From the cell containing the given text, extract its center point as [X, Y] coordinate. 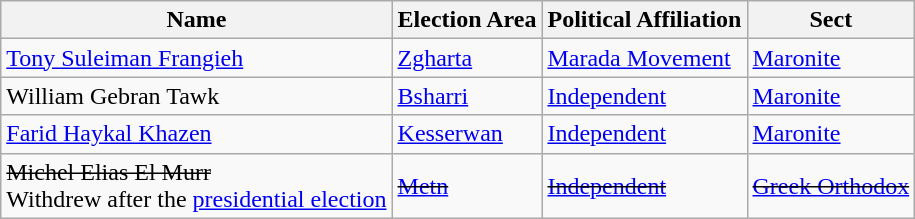
Political Affiliation [644, 20]
William Gebran Tawk [196, 96]
Marada Movement [644, 58]
Farid Haykal Khazen [196, 134]
Sect [831, 20]
Michel Elias El MurrWithdrew after the presidential election [196, 186]
Tony Suleiman Frangieh [196, 58]
Zgharta [467, 58]
Metn [467, 186]
Bsharri [467, 96]
Kesserwan [467, 134]
Greek Orthodox [831, 186]
Name [196, 20]
Election Area [467, 20]
